From the cell containing the given text, extract its center point as (x, y) coordinate. 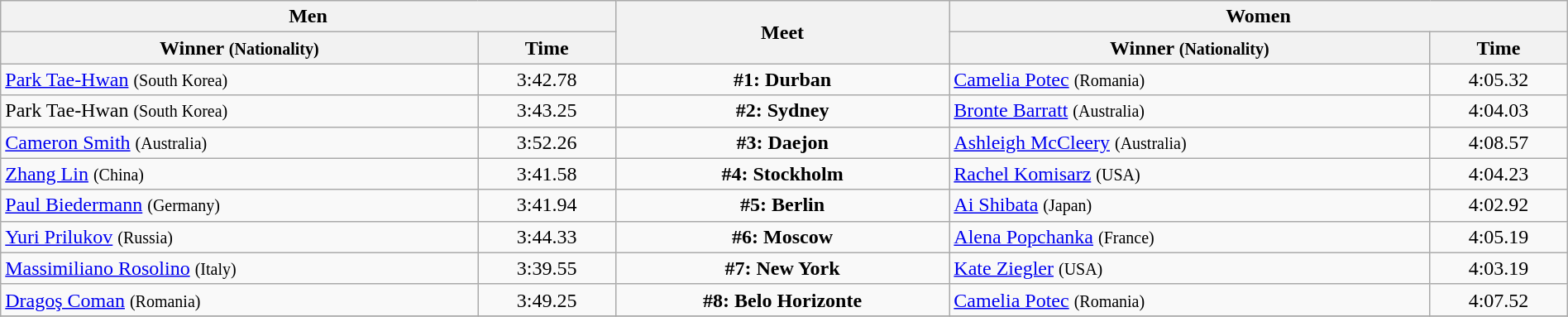
Yuri Prilukov (Russia) (240, 237)
3:41.94 (547, 205)
Zhang Lin (China) (240, 174)
4:05.32 (1499, 79)
3:41.58 (547, 174)
Alena Popchanka (France) (1189, 237)
3:49.25 (547, 300)
#8: Belo Horizonte (782, 300)
Meet (782, 32)
4:02.92 (1499, 205)
Paul Biedermann (Germany) (240, 205)
4:08.57 (1499, 142)
4:05.19 (1499, 237)
Ashleigh McCleery (Australia) (1189, 142)
Ai Shibata (Japan) (1189, 205)
Cameron Smith (Australia) (240, 142)
4:07.52 (1499, 300)
#4: Stockholm (782, 174)
Massimiliano Rosolino (Italy) (240, 268)
Kate Ziegler (USA) (1189, 268)
#3: Daejon (782, 142)
Bronte Barratt (Australia) (1189, 111)
4:04.03 (1499, 111)
#2: Sydney (782, 111)
Men (308, 17)
#5: Berlin (782, 205)
Women (1259, 17)
#7: New York (782, 268)
3:52.26 (547, 142)
#6: Moscow (782, 237)
Rachel Komisarz (USA) (1189, 174)
#1: Durban (782, 79)
3:44.33 (547, 237)
4:03.19 (1499, 268)
4:04.23 (1499, 174)
3:43.25 (547, 111)
3:42.78 (547, 79)
3:39.55 (547, 268)
Dragoş Coman (Romania) (240, 300)
